Pinpoint the cell where the given text exists, returning its (x, y) midpoint coordinate. 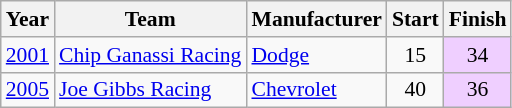
Chevrolet (316, 90)
Team (150, 19)
Chip Ganassi Racing (150, 55)
40 (416, 90)
Start (416, 19)
Year (28, 19)
15 (416, 55)
36 (478, 90)
2005 (28, 90)
34 (478, 55)
2001 (28, 55)
Manufacturer (316, 19)
Dodge (316, 55)
Joe Gibbs Racing (150, 90)
Finish (478, 19)
